Output the [X, Y] coordinate of the center of the cell containing the given text.  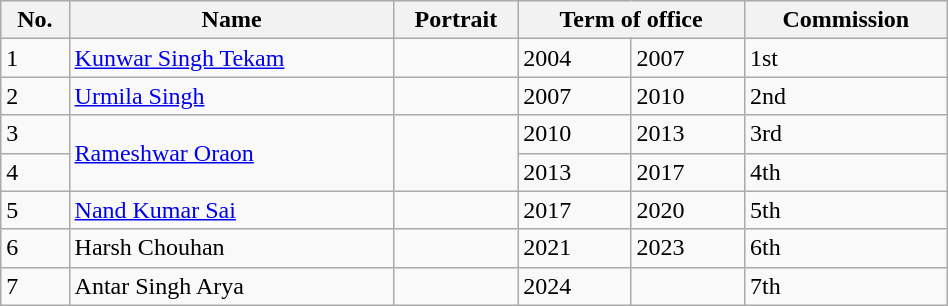
3rd [846, 134]
2004 [574, 58]
6th [846, 248]
5th [846, 210]
7th [846, 286]
7 [35, 286]
2nd [846, 96]
4 [35, 172]
No. [35, 20]
1 [35, 58]
Rameshwar Oraon [232, 153]
3 [35, 134]
Antar Singh Arya [232, 286]
Portrait [456, 20]
2021 [574, 248]
Commission [846, 20]
Harsh Chouhan [232, 248]
Nand Kumar Sai [232, 210]
Term of office [632, 20]
2 [35, 96]
5 [35, 210]
Urmila Singh [232, 96]
6 [35, 248]
2020 [688, 210]
2023 [688, 248]
2024 [574, 286]
Kunwar Singh Tekam [232, 58]
4th [846, 172]
1st [846, 58]
Name [232, 20]
